Scan for the cell matching the given text and deliver its [X, Y] coordinate at center. 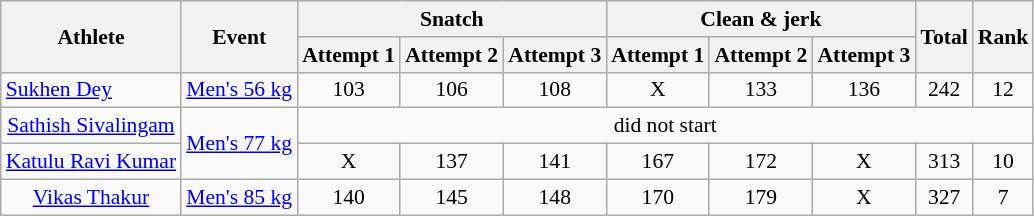
Sukhen Dey [91, 90]
179 [760, 197]
Event [239, 36]
Men's 85 kg [239, 197]
Rank [1004, 36]
141 [554, 162]
103 [348, 90]
137 [452, 162]
170 [658, 197]
136 [864, 90]
10 [1004, 162]
242 [944, 90]
133 [760, 90]
Athlete [91, 36]
106 [452, 90]
did not start [665, 126]
313 [944, 162]
Men's 56 kg [239, 90]
Clean & jerk [760, 19]
Men's 77 kg [239, 144]
140 [348, 197]
Katulu Ravi Kumar [91, 162]
108 [554, 90]
Sathish Sivalingam [91, 126]
Vikas Thakur [91, 197]
7 [1004, 197]
172 [760, 162]
12 [1004, 90]
148 [554, 197]
Total [944, 36]
167 [658, 162]
327 [944, 197]
Snatch [452, 19]
145 [452, 197]
